Capture the cell that displays the provided text and extract its [x, y] central coordinate. 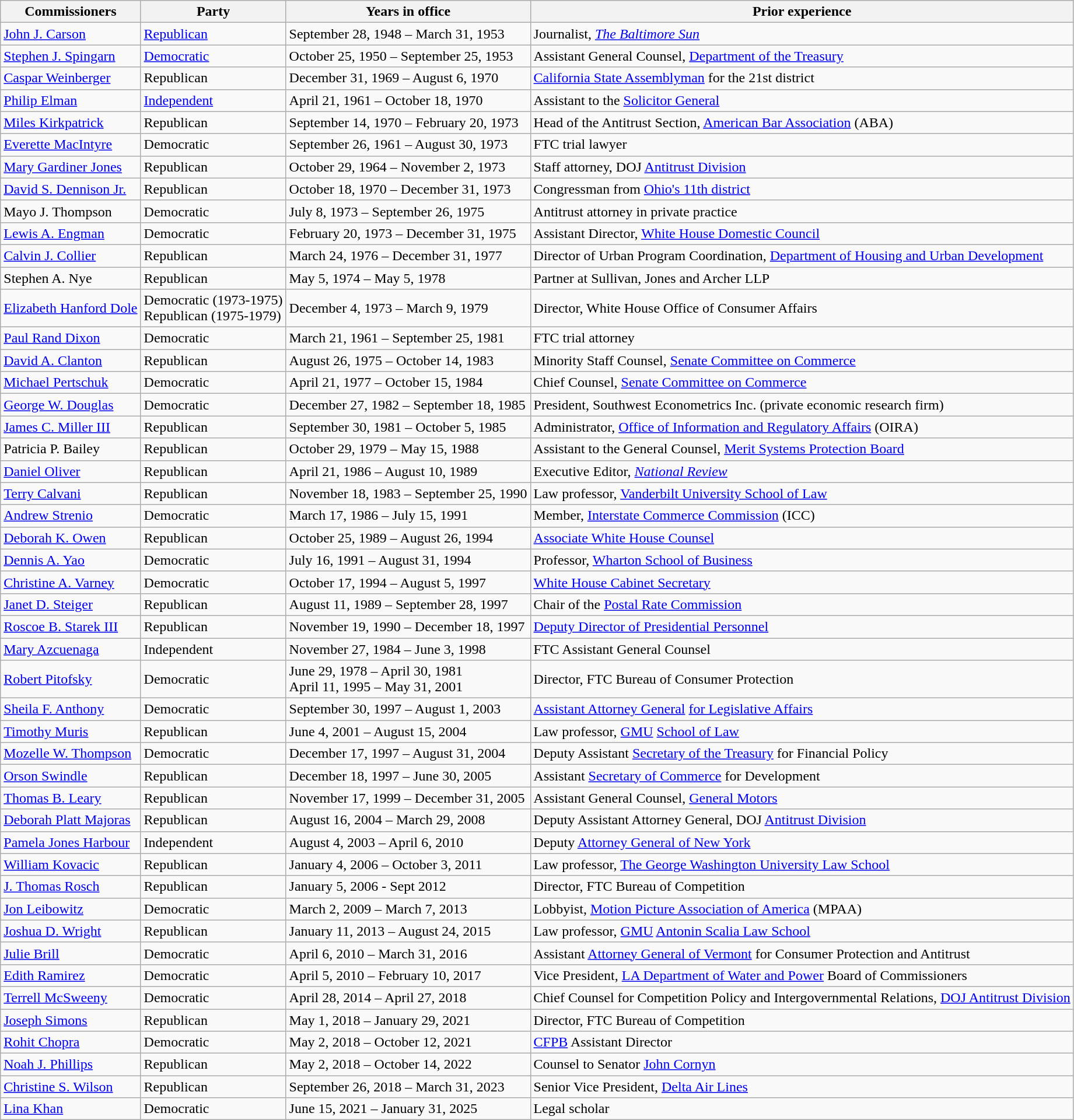
April 21, 1961 – October 18, 1970 [408, 100]
J. Thomas Rosch [71, 887]
Calvin J. Collier [71, 256]
Deputy Director of Presidential Personnel [802, 626]
Assistant Attorney General of Vermont for Consumer Protection and Antitrust [802, 953]
Years in office [408, 12]
October 17, 1994 – August 5, 1997 [408, 582]
Joshua D. Wright [71, 931]
Party [214, 12]
November 18, 1983 – September 25, 1990 [408, 494]
Caspar Weinberger [71, 78]
Thomas B. Leary [71, 798]
Member, Interstate Commerce Commission (ICC) [802, 516]
James C. Miller III [71, 427]
May 2, 2018 – October 12, 2021 [408, 1042]
December 31, 1969 – August 6, 1970 [408, 78]
October 25, 1950 – September 25, 1953 [408, 56]
Head of the Antitrust Section, American Bar Association (ABA) [802, 123]
Philip Elman [71, 100]
April 28, 2014 – April 27, 2018 [408, 998]
August 26, 1975 – October 14, 1983 [408, 360]
October 18, 1970 – December 31, 1973 [408, 189]
Joseph Simons [71, 1020]
August 4, 2003 – April 6, 2010 [408, 842]
Sheila F. Anthony [71, 709]
September 14, 1970 – February 20, 1973 [408, 123]
Michael Pertschuk [71, 383]
Chair of the Postal Rate Commission [802, 604]
Democratic (1973-1975)Republican (1975-1979) [214, 308]
Stephen A. Nye [71, 278]
Law professor, Vanderbilt University School of Law [802, 494]
William Kovacic [71, 864]
May 5, 1974 – May 5, 1978 [408, 278]
August 16, 2004 – March 29, 2008 [408, 820]
FTC Assistant General Counsel [802, 649]
December 4, 1973 – March 9, 1979 [408, 308]
Assistant General Counsel, General Motors [802, 798]
Commissioners [71, 12]
Everette MacIntyre [71, 145]
Assistant Secretary of Commerce for Development [802, 776]
Vice President, LA Department of Water and Power Board of Commissioners [802, 975]
CFPB Assistant Director [802, 1042]
Legal scholar [802, 1109]
John J. Carson [71, 34]
Mary Azcuenaga [71, 649]
January 5, 2006 - Sept 2012 [408, 887]
Deborah Platt Majoras [71, 820]
September 30, 1981 – October 5, 1985 [408, 427]
Law professor, The George Washington University Law School [802, 864]
March 2, 2009 – March 7, 2013 [408, 909]
Deputy Assistant Attorney General, DOJ Antitrust Division [802, 820]
May 1, 2018 – January 29, 2021 [408, 1020]
April 5, 2010 – February 10, 2017 [408, 975]
Timothy Muris [71, 731]
December 18, 1997 – June 30, 2005 [408, 776]
December 17, 1997 – August 31, 2004 [408, 754]
April 21, 1986 – August 10, 1989 [408, 471]
Elizabeth Hanford Dole [71, 308]
July 16, 1991 – August 31, 1994 [408, 560]
Dennis A. Yao [71, 560]
Deputy Assistant Secretary of the Treasury for Financial Policy [802, 754]
FTC trial lawyer [802, 145]
Director, FTC Bureau of Consumer Protection [802, 679]
David A. Clanton [71, 360]
Edith Ramirez [71, 975]
President, Southwest Econometrics Inc. (private economic research firm) [802, 405]
October 25, 1989 – August 26, 1994 [408, 538]
September 30, 1997 – August 1, 2003 [408, 709]
March 21, 1961 – September 25, 1981 [408, 338]
Mozelle W. Thompson [71, 754]
Administrator, Office of Information and Regulatory Affairs (OIRA) [802, 427]
April 6, 2010 – March 31, 2016 [408, 953]
Staff attorney, DOJ Antitrust Division [802, 167]
October 29, 1964 – November 2, 1973 [408, 167]
Julie Brill [71, 953]
Andrew Strenio [71, 516]
Counsel to Senator John Cornyn [802, 1065]
March 17, 1986 – July 15, 1991 [408, 516]
February 20, 1973 – December 31, 1975 [408, 233]
FTC trial attorney [802, 338]
Assistant to the General Counsel, Merit Systems Protection Board [802, 449]
Journalist, The Baltimore Sun [802, 34]
Assistant Director, White House Domestic Council [802, 233]
Roscoe B. Starek III [71, 626]
Mary Gardiner Jones [71, 167]
Executive Editor, National Review [802, 471]
David S. Dennison Jr. [71, 189]
Rohit Chopra [71, 1042]
July 8, 1973 – September 26, 1975 [408, 211]
White House Cabinet Secretary [802, 582]
Lobbyist, Motion Picture Association of America (MPAA) [802, 909]
Congressman from Ohio's 11th district [802, 189]
Orson Swindle [71, 776]
June 29, 1978 – April 30, 1981April 11, 1995 – May 31, 2001 [408, 679]
California State Assemblyman for the 21st district [802, 78]
Pamela Jones Harbour [71, 842]
November 17, 1999 – December 31, 2005 [408, 798]
Assistant to the Solicitor General [802, 100]
Minority Staff Counsel, Senate Committee on Commerce [802, 360]
October 29, 1979 – May 15, 1988 [408, 449]
Daniel Oliver [71, 471]
Noah J. Phillips [71, 1065]
Christine S. Wilson [71, 1087]
Terry Calvani [71, 494]
Lewis A. Engman [71, 233]
Director, White House Office of Consumer Affairs [802, 308]
Jon Leibowitz [71, 909]
November 19, 1990 – December 18, 1997 [408, 626]
Deborah K. Owen [71, 538]
Chief Counsel, Senate Committee on Commerce [802, 383]
Assistant General Counsel, Department of the Treasury [802, 56]
Patricia P. Bailey [71, 449]
Terrell McSweeny [71, 998]
Professor, Wharton School of Business [802, 560]
Antitrust attorney in private practice [802, 211]
Stephen J. Spingarn [71, 56]
December 27, 1982 – September 18, 1985 [408, 405]
Robert Pitofsky [71, 679]
September 28, 1948 – March 31, 1953 [408, 34]
Assistant Attorney General for Legislative Affairs [802, 709]
September 26, 1961 – August 30, 1973 [408, 145]
Partner at Sullivan, Jones and Archer LLP [802, 278]
May 2, 2018 – October 14, 2022 [408, 1065]
Associate White House Counsel [802, 538]
Chief Counsel for Competition Policy and Intergovernmental Relations, DOJ Antitrust Division [802, 998]
January 4, 2006 – October 3, 2011 [408, 864]
Mayo J. Thompson [71, 211]
Paul Rand Dixon [71, 338]
Law professor, GMU School of Law [802, 731]
Deputy Attorney General of New York [802, 842]
April 21, 1977 – October 15, 1984 [408, 383]
January 11, 2013 – August 24, 2015 [408, 931]
August 11, 1989 – September 28, 1997 [408, 604]
November 27, 1984 – June 3, 1998 [408, 649]
Miles Kirkpatrick [71, 123]
Lina Khan [71, 1109]
George W. Douglas [71, 405]
June 4, 2001 – August 15, 2004 [408, 731]
June 15, 2021 – January 31, 2025 [408, 1109]
Senior Vice President, Delta Air Lines [802, 1087]
Law professor, GMU Antonin Scalia Law School [802, 931]
March 24, 1976 – December 31, 1977 [408, 256]
Director of Urban Program Coordination, Department of Housing and Urban Development [802, 256]
Prior experience [802, 12]
Janet D. Steiger [71, 604]
September 26, 2018 – March 31, 2023 [408, 1087]
Christine A. Varney [71, 582]
